Provide the (x, y) coordinate of the cell's center where the given text is located.  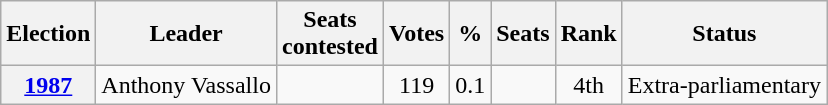
% (470, 34)
Extra-parliamentary (724, 85)
Seats (523, 34)
Votes (416, 34)
4th (588, 85)
Leader (186, 34)
0.1 (470, 85)
Election (48, 34)
119 (416, 85)
1987 (48, 85)
Anthony Vassallo (186, 85)
Status (724, 34)
Rank (588, 34)
Seatscontested (330, 34)
